Search for the cell housing the specified text and yield its (x, y) center coordinate. 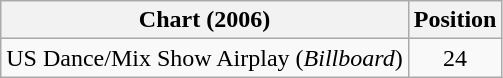
Chart (2006) (204, 20)
Position (455, 20)
US Dance/Mix Show Airplay (Billboard) (204, 58)
24 (455, 58)
